Find where the given text appears and provide that cell's center as [x, y] coordinate. 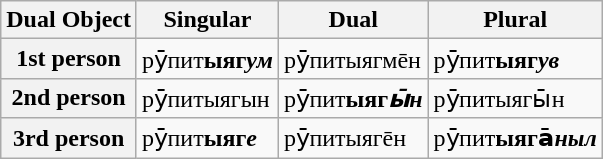
рӯпитыяге [207, 138]
рӯпитыягын [207, 98]
Dual Object [69, 20]
Singular [207, 20]
рӯпитыяга̄ныл [515, 138]
2nd person [69, 98]
3rd person [69, 138]
рӯпитыягув [515, 59]
Plural [515, 20]
1st person [69, 59]
Dual [353, 20]
рӯпитыягмēн [353, 59]
рӯпитыягēн [353, 138]
рӯпитыягум [207, 59]
